Detect which cell encompasses the target text, then output its [X, Y] center coordinate. 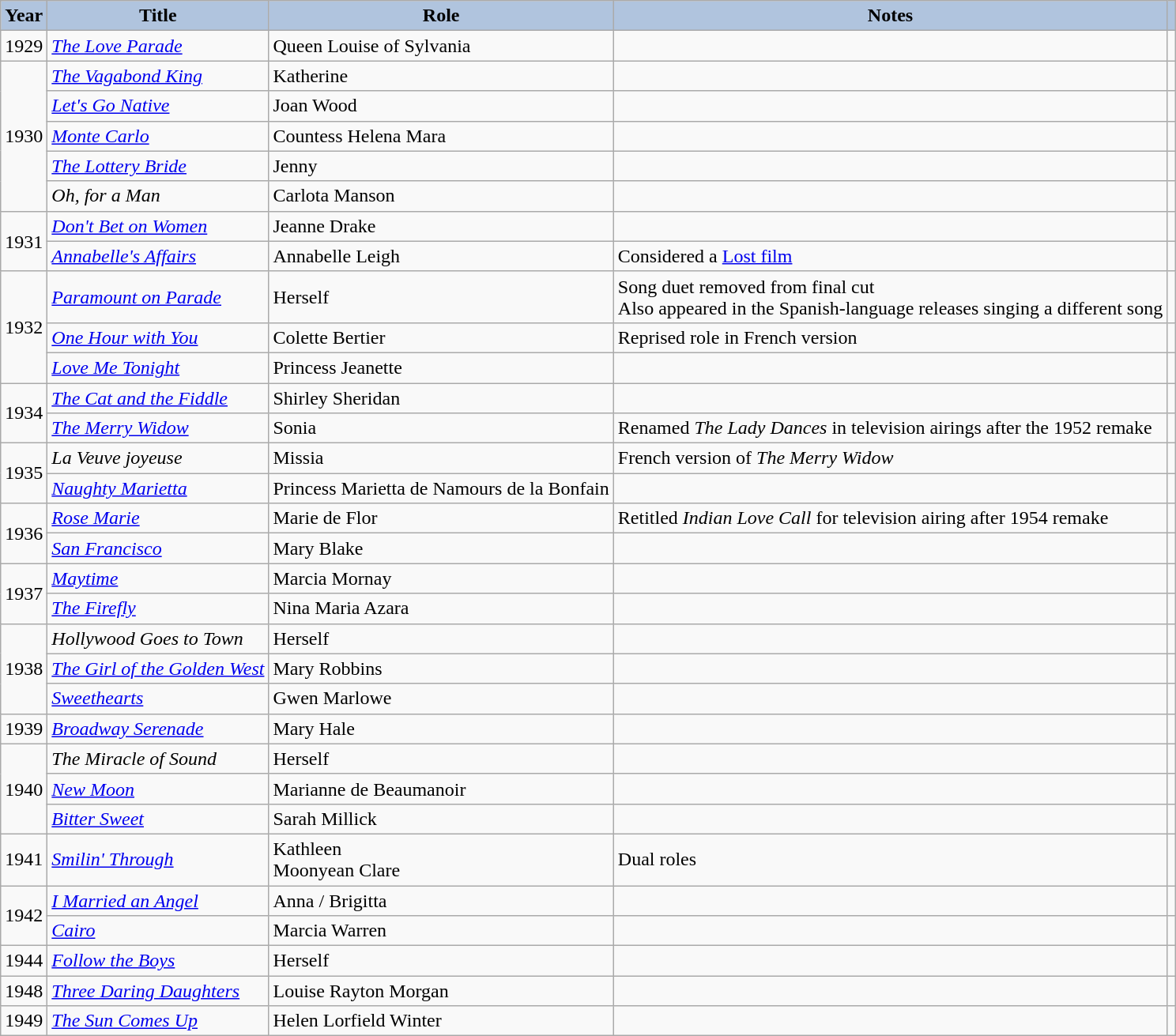
Maytime [158, 578]
Helen Lorfield Winter [441, 1021]
The Lottery Bride [158, 166]
The Cat and the Fiddle [158, 397]
The Merry Widow [158, 428]
Song duet removed from final cutAlso appeared in the Spanish-language releases singing a different song [890, 297]
Dual roles [890, 860]
Rose Marie [158, 518]
Jenny [441, 166]
Year [24, 16]
Monte Carlo [158, 136]
1936 [24, 533]
Carlota Manson [441, 196]
1930 [24, 136]
One Hour with You [158, 337]
New Moon [158, 789]
Marie de Flor [441, 518]
1948 [24, 991]
Don't Bet on Women [158, 226]
1932 [24, 327]
Princess Jeanette [441, 367]
The Firefly [158, 608]
Considered a Lost film [890, 256]
Mary Robbins [441, 669]
Mary Hale [441, 729]
Three Daring Daughters [158, 991]
Marcia Mornay [441, 578]
1937 [24, 593]
Renamed The Lady Dances in television airings after the 1952 remake [890, 428]
1929 [24, 46]
Oh, for a Man [158, 196]
Anna / Brigitta [441, 900]
1949 [24, 1021]
1938 [24, 669]
KathleenMoonyean Clare [441, 860]
La Veuve joyeuse [158, 458]
Nina Maria Azara [441, 608]
Princess Marietta de Namours de la Bonfain [441, 488]
1940 [24, 789]
Annabelle's Affairs [158, 256]
Jeanne Drake [441, 226]
Sarah Millick [441, 819]
1934 [24, 413]
Naughty Marietta [158, 488]
Paramount on Parade [158, 297]
Notes [890, 16]
1941 [24, 860]
French version of The Merry Widow [890, 458]
The Love Parade [158, 46]
Title [158, 16]
1931 [24, 241]
The Girl of the Golden West [158, 669]
Colette Bertier [441, 337]
Annabelle Leigh [441, 256]
1944 [24, 961]
1939 [24, 729]
I Married an Angel [158, 900]
Broadway Serenade [158, 729]
Sonia [441, 428]
Louise Rayton Morgan [441, 991]
The Vagabond King [158, 76]
Missia [441, 458]
Bitter Sweet [158, 819]
Sweethearts [158, 699]
Role [441, 16]
Countess Helena Mara [441, 136]
Shirley Sheridan [441, 397]
Reprised role in French version [890, 337]
1935 [24, 473]
Queen Louise of Sylvania [441, 46]
Mary Blake [441, 548]
Follow the Boys [158, 961]
Katherine [441, 76]
Let's Go Native [158, 106]
Gwen Marlowe [441, 699]
Smilin' Through [158, 860]
1942 [24, 915]
The Sun Comes Up [158, 1021]
Retitled Indian Love Call for television airing after 1954 remake [890, 518]
San Francisco [158, 548]
Marcia Warren [441, 931]
Love Me Tonight [158, 367]
Cairo [158, 931]
Hollywood Goes to Town [158, 639]
Joan Wood [441, 106]
Marianne de Beaumanoir [441, 789]
The Miracle of Sound [158, 759]
